For the text-containing cell, return its midpoint in [x, y] coordinate format. 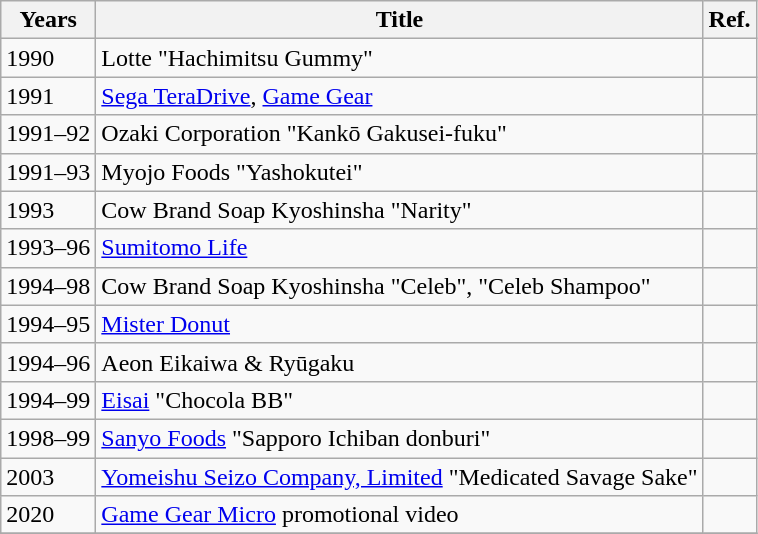
2020 [48, 515]
Ozaki Corporation "Kankō Gakusei-fuku" [400, 134]
1990 [48, 58]
Eisai "Chocola BB" [400, 400]
2003 [48, 477]
Mister Donut [400, 324]
1993–96 [48, 248]
1991–92 [48, 134]
1991–93 [48, 172]
Game Gear Micro promotional video [400, 515]
Title [400, 20]
Aeon Eikaiwa & Ryūgaku [400, 362]
Ref. [730, 20]
1994–98 [48, 286]
Yomeishu Seizo Company, Limited "Medicated Savage Sake" [400, 477]
Lotte "Hachimitsu Gummy" [400, 58]
1991 [48, 96]
1994–96 [48, 362]
Years [48, 20]
1994–95 [48, 324]
Sumitomo Life [400, 248]
1994–99 [48, 400]
Cow Brand Soap Kyoshinsha "Narity" [400, 210]
Cow Brand Soap Kyoshinsha "Celeb", "Celeb Shampoo" [400, 286]
1998–99 [48, 438]
Myojo Foods "Yashokutei" [400, 172]
Sanyo Foods "Sapporo Ichiban donburi" [400, 438]
1993 [48, 210]
Sega TeraDrive, Game Gear [400, 96]
